Locate the cell with the specified text and output its (x, y) center coordinate. 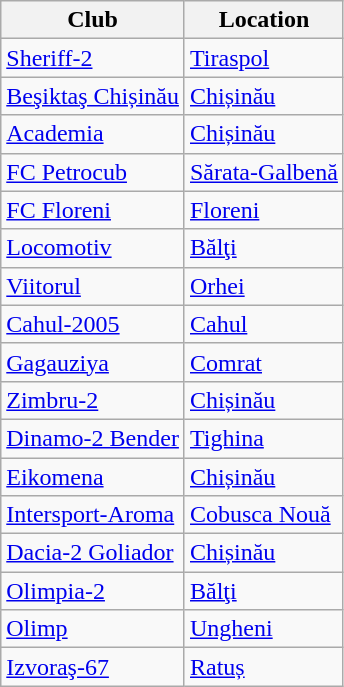
Intersport-Aroma (93, 515)
Eikomena (93, 477)
Club (93, 20)
Dinamo-2 Bender (93, 438)
Olimpia-2 (93, 591)
Ratuș (264, 667)
Ungheni (264, 629)
FC Petrocub (93, 172)
Cobusca Nouă (264, 515)
Sărata-Galbenă (264, 172)
Tighina (264, 438)
Izvoraş-67 (93, 667)
Locomotiv (93, 248)
Beşiktaş Chișinău (93, 96)
Gagauziya (93, 362)
Sheriff-2 (93, 58)
Floreni (264, 210)
Academia (93, 134)
Orhei (264, 286)
Zimbru-2 (93, 400)
Comrat (264, 362)
Olimp (93, 629)
FC Floreni (93, 210)
Cahul-2005 (93, 324)
Tiraspol (264, 58)
Dacia-2 Goliador (93, 553)
Location (264, 20)
Cahul (264, 324)
Viitorul (93, 286)
